Output the (X, Y) coordinate of the center of the cell containing the given text.  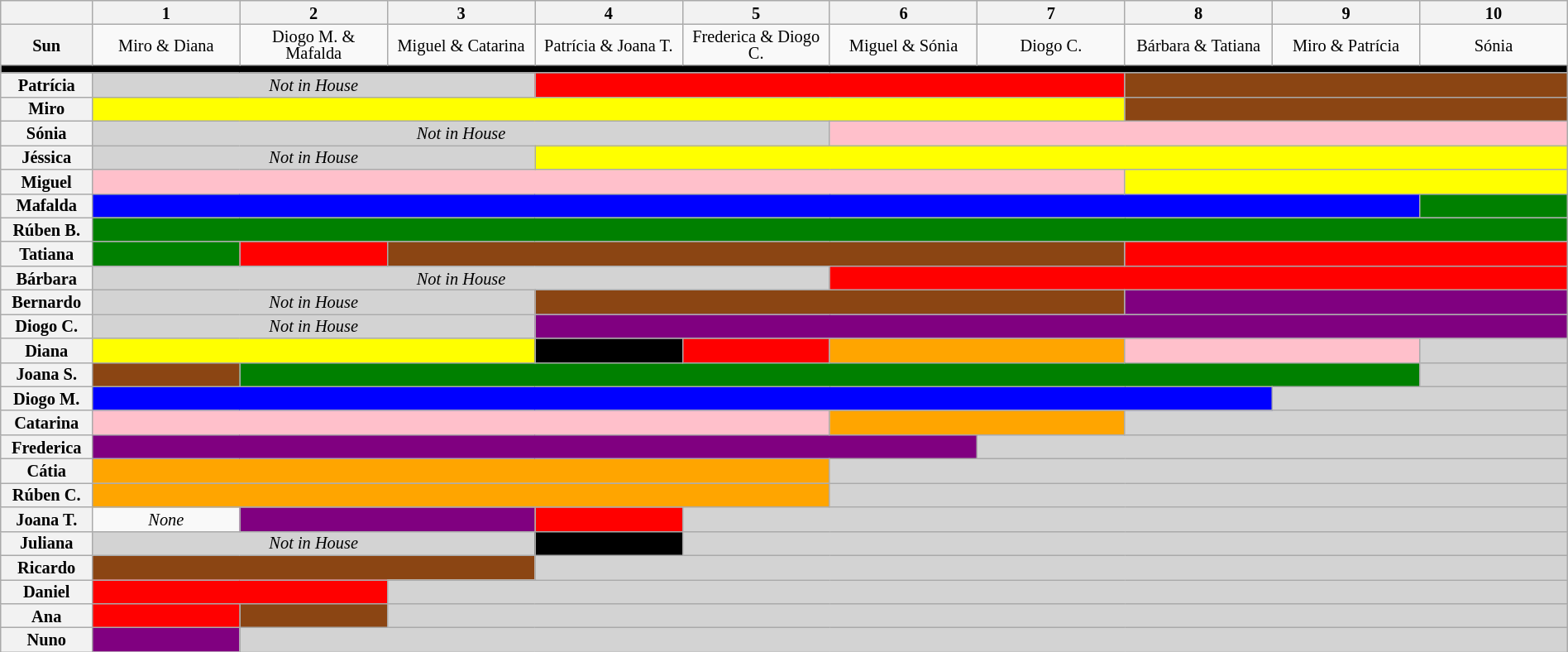
Catarina (46, 422)
Sun (46, 45)
6 (903, 12)
Bárbara & Tatiana (1198, 45)
Joana S. (46, 374)
Jéssica (46, 157)
Bárbara (46, 278)
Frederica & Diogo C. (756, 45)
8 (1198, 12)
10 (1494, 12)
Miguel & Sónia (903, 45)
Miguel (46, 180)
Patrícia (46, 84)
Miro & Diana (166, 45)
Ana (46, 616)
Joana T. (46, 520)
9 (1346, 12)
Juliana (46, 543)
Diogo M. (46, 399)
Diogo M. & Mafalda (313, 45)
Ricardo (46, 568)
Nuno (46, 639)
Miro & Patrícia (1346, 45)
Miguel & Catarina (461, 45)
Mafalda (46, 205)
Cátia (46, 470)
Rúben C. (46, 495)
Patrícia & Joana T. (609, 45)
5 (756, 12)
None (166, 520)
4 (609, 12)
Bernardo (46, 301)
Rúben B. (46, 230)
7 (1051, 12)
Miro (46, 109)
Diana (46, 351)
Daniel (46, 591)
1 (166, 12)
Frederica (46, 447)
2 (313, 12)
3 (461, 12)
Tatiana (46, 253)
